Provide the [X, Y] coordinate of the cell's center where the given text is located.  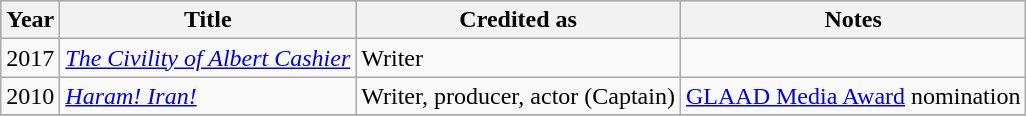
Writer, producer, actor (Captain) [518, 96]
Credited as [518, 20]
Writer [518, 58]
Year [30, 20]
2010 [30, 96]
Haram! Iran! [208, 96]
GLAAD Media Award nomination [852, 96]
Title [208, 20]
The Civility of Albert Cashier [208, 58]
2017 [30, 58]
Notes [852, 20]
